Provide the [x, y] coordinate of the cell's center where the given text is located.  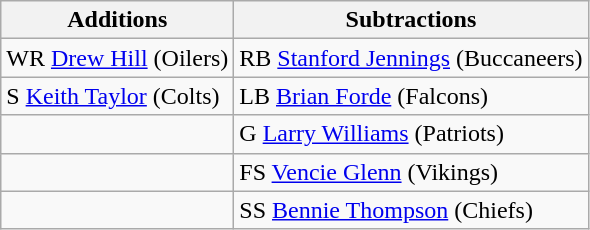
Additions [118, 20]
S Keith Taylor (Colts) [118, 96]
RB Stanford Jennings (Buccaneers) [411, 58]
FS Vencie Glenn (Vikings) [411, 172]
SS Bennie Thompson (Chiefs) [411, 210]
LB Brian Forde (Falcons) [411, 96]
WR Drew Hill (Oilers) [118, 58]
G Larry Williams (Patriots) [411, 134]
Subtractions [411, 20]
